Return [x, y] of the center of cell containing provided text 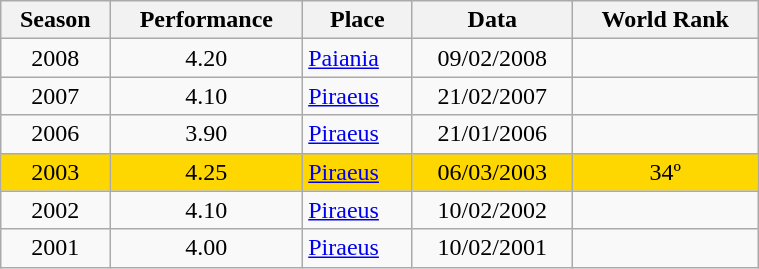
Place [358, 20]
3.90 [206, 134]
2001 [56, 248]
2006 [56, 134]
06/03/2003 [492, 172]
21/02/2007 [492, 96]
Paiania [358, 58]
4.25 [206, 172]
4.00 [206, 248]
10/02/2002 [492, 210]
Performance [206, 20]
Season [56, 20]
21/01/2006 [492, 134]
4.20 [206, 58]
2002 [56, 210]
09/02/2008 [492, 58]
2007 [56, 96]
34º [666, 172]
World Rank [666, 20]
2008 [56, 58]
10/02/2001 [492, 248]
2003 [56, 172]
Data [492, 20]
